Identify which cell holds the provided text, then report its (x, y) central coordinate. 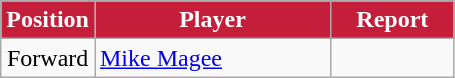
Forward (48, 58)
Position (48, 20)
Mike Magee (212, 58)
Player (212, 20)
Report (393, 20)
